Provide the (x, y) coordinate of the cell's center where the given text is located.  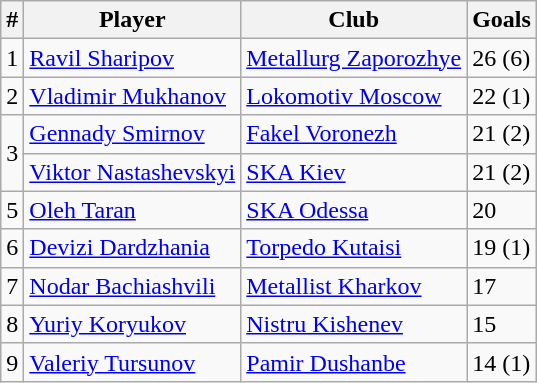
Metallist Kharkov (354, 286)
SKA Kiev (354, 172)
Fakel Voronezh (354, 134)
Devizi Dardzhania (132, 248)
17 (502, 286)
Viktor Nastashevskyi (132, 172)
15 (502, 324)
5 (12, 210)
22 (1) (502, 96)
Torpedo Kutaisi (354, 248)
Metallurg Zaporozhye (354, 58)
Goals (502, 20)
Nistru Kishenev (354, 324)
Gennady Smirnov (132, 134)
20 (502, 210)
3 (12, 153)
14 (1) (502, 362)
Nodar Bachiashvili (132, 286)
Ravil Sharipov (132, 58)
Yuriy Koryukov (132, 324)
Player (132, 20)
Club (354, 20)
7 (12, 286)
6 (12, 248)
1 (12, 58)
Vladimir Mukhanov (132, 96)
19 (1) (502, 248)
SKA Odessa (354, 210)
Lokomotiv Moscow (354, 96)
26 (6) (502, 58)
8 (12, 324)
Valeriy Tursunov (132, 362)
9 (12, 362)
Pamir Dushanbe (354, 362)
# (12, 20)
Oleh Taran (132, 210)
2 (12, 96)
